Scan for the cell matching the given text and deliver its [x, y] coordinate at center. 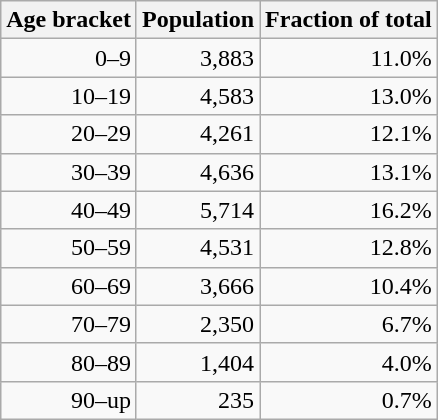
20–29 [69, 134]
0.7% [349, 400]
50–59 [69, 248]
60–69 [69, 286]
Population [198, 20]
Fraction of total [349, 20]
235 [198, 400]
12.8% [349, 248]
1,404 [198, 362]
13.1% [349, 172]
12.1% [349, 134]
13.0% [349, 96]
30–39 [69, 172]
11.0% [349, 58]
16.2% [349, 210]
3,883 [198, 58]
4,261 [198, 134]
4,636 [198, 172]
3,666 [198, 286]
10–19 [69, 96]
70–79 [69, 324]
0–9 [69, 58]
40–49 [69, 210]
10.4% [349, 286]
Age bracket [69, 20]
6.7% [349, 324]
2,350 [198, 324]
80–89 [69, 362]
4,583 [198, 96]
4.0% [349, 362]
5,714 [198, 210]
4,531 [198, 248]
90–up [69, 400]
